For the text-containing cell, return its midpoint in [x, y] coordinate format. 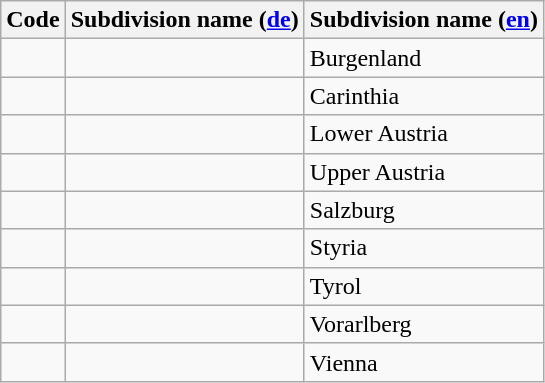
Vorarlberg [424, 324]
Salzburg [424, 210]
Tyrol [424, 286]
Carinthia [424, 96]
Subdivision name (en) [424, 20]
Styria [424, 248]
Subdivision name (de) [184, 20]
Upper Austria [424, 172]
Code [33, 20]
Lower Austria [424, 134]
Vienna [424, 362]
Burgenland [424, 58]
